Capture the cell that displays the provided text and extract its (X, Y) central coordinate. 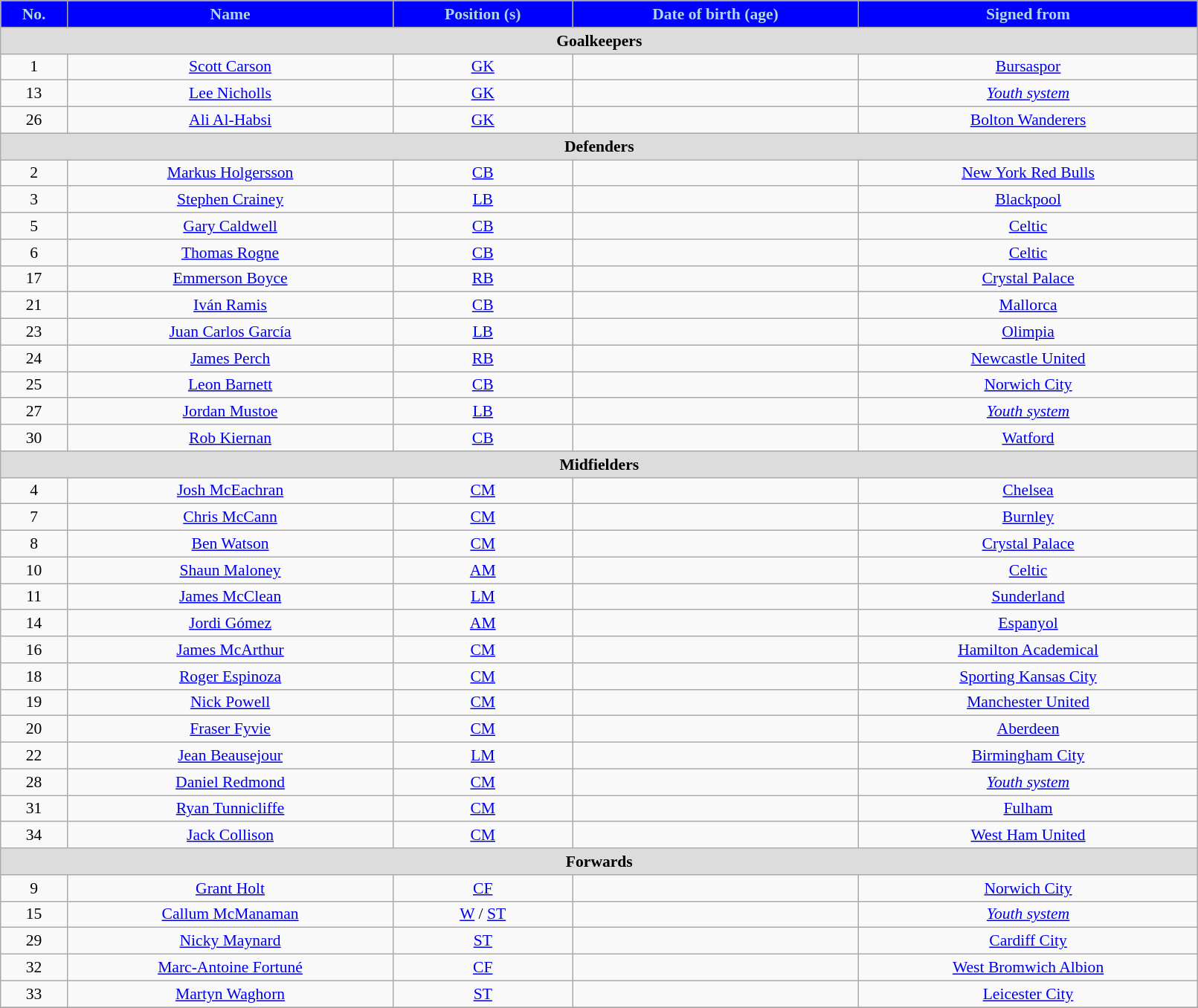
Rob Kiernan (230, 438)
Martyn Waghorn (230, 994)
29 (34, 941)
W / ST (483, 914)
Callum McManaman (230, 914)
Grant Holt (230, 888)
James Perch (230, 358)
Olimpia (1028, 332)
No. (34, 14)
Ali Al-Habsi (230, 120)
3 (34, 200)
Chelsea (1028, 491)
1 (34, 67)
Hamilton Academical (1028, 650)
Bolton Wanderers (1028, 120)
Emmerson Boyce (230, 279)
Josh McEachran (230, 491)
West Bromwich Albion (1028, 968)
Chris McCann (230, 517)
Goalkeepers (599, 41)
33 (34, 994)
2 (34, 173)
Leicester City (1028, 994)
Defenders (599, 146)
New York Red Bulls (1028, 173)
15 (34, 914)
Jordan Mustoe (230, 412)
8 (34, 544)
Cardiff City (1028, 941)
Daniel Redmond (230, 782)
Leon Barnett (230, 385)
19 (34, 702)
Scott Carson (230, 67)
Mallorca (1028, 306)
34 (34, 836)
Juan Carlos García (230, 332)
Blackpool (1028, 200)
Name (230, 14)
Jack Collison (230, 836)
9 (34, 888)
Fraser Fyvie (230, 729)
Signed from (1028, 14)
21 (34, 306)
22 (34, 756)
Birmingham City (1028, 756)
Iván Ramis (230, 306)
17 (34, 279)
Nicky Maynard (230, 941)
Forwards (599, 862)
Watford (1028, 438)
Gary Caldwell (230, 226)
30 (34, 438)
18 (34, 676)
10 (34, 570)
West Ham United (1028, 836)
20 (34, 729)
Roger Espinoza (230, 676)
27 (34, 412)
Manchester United (1028, 702)
Ben Watson (230, 544)
Sunderland (1028, 597)
6 (34, 253)
Markus Holgersson (230, 173)
Ryan Tunnicliffe (230, 809)
4 (34, 491)
26 (34, 120)
25 (34, 385)
Bursaspor (1028, 67)
16 (34, 650)
Shaun Maloney (230, 570)
13 (34, 94)
Jordi Gómez (230, 624)
James McClean (230, 597)
11 (34, 597)
Aberdeen (1028, 729)
Midfielders (599, 465)
Espanyol (1028, 624)
Sporting Kansas City (1028, 676)
James McArthur (230, 650)
Position (s) (483, 14)
Date of birth (age) (715, 14)
Thomas Rogne (230, 253)
5 (34, 226)
23 (34, 332)
Newcastle United (1028, 358)
Fulham (1028, 809)
14 (34, 624)
31 (34, 809)
Nick Powell (230, 702)
Burnley (1028, 517)
Stephen Crainey (230, 200)
28 (34, 782)
7 (34, 517)
Marc-Antoine Fortuné (230, 968)
32 (34, 968)
24 (34, 358)
Jean Beausejour (230, 756)
Lee Nicholls (230, 94)
